Find where the given text appears and provide that cell's center as [x, y] coordinate. 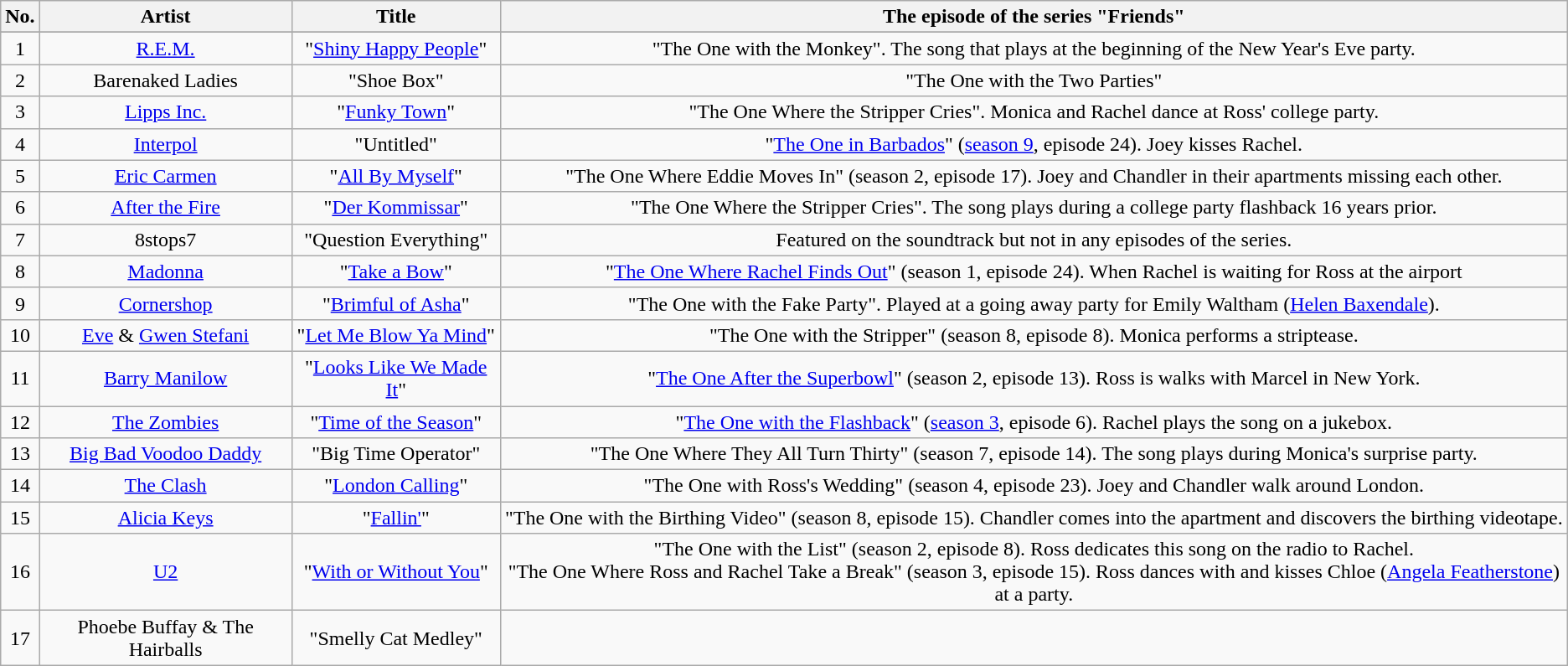
Big Bad Voodoo Daddy [166, 454]
Eve & Gwen Stefani [166, 335]
"The One Where They All Turn Thirty" (season 7, episode 14). The song plays during Monica's surprise party. [1034, 454]
R.E.M. [166, 49]
Alicia Keys [166, 518]
Lipps Inc. [166, 112]
"Shoe Box" [395, 80]
Madonna [166, 271]
"The One with the Stripper" (season 8, episode 8). Monica performs a striptease. [1034, 335]
"Der Kommissar" [395, 208]
"Big Time Operator" [395, 454]
"Fallin'" [395, 518]
No. [20, 17]
Interpol [166, 144]
"Take a Bow" [395, 271]
"Smelly Cat Medley" [395, 638]
"The One with the Monkey". The song that plays at the beginning of the New Year's Eve party. [1034, 49]
11 [20, 379]
The episode of the series "Friends" [1034, 17]
Featured on the soundtrack but not in any episodes of the series. [1034, 240]
"Untitled" [395, 144]
8 [20, 271]
Artist [166, 17]
3 [20, 112]
"Question Everything" [395, 240]
1 [20, 49]
17 [20, 638]
"The One with the Two Parties" [1034, 80]
"The One in Barbados" (season 9, episode 24). Joey kisses Rachel. [1034, 144]
"The One After the Superbowl" (season 2, episode 13). Ross is walks with Marcel in New York. [1034, 379]
"The One with Ross's Wedding" (season 4, episode 23). Joey and Chandler walk around London. [1034, 486]
6 [20, 208]
"Let Me Blow Ya Mind" [395, 335]
9 [20, 303]
14 [20, 486]
7 [20, 240]
8stops7 [166, 240]
4 [20, 144]
"The One Where Eddie Moves In" (season 2, episode 17). Joey and Chandler in their apartments missing each other. [1034, 176]
"The One with the Flashback" (season 3, episode 6). Rachel plays the song on a jukebox. [1034, 421]
"London Calling" [395, 486]
Cornershop [166, 303]
12 [20, 421]
"Shiny Happy People" [395, 49]
"Brimful of Asha" [395, 303]
"With or Without You" [395, 572]
Phoebe Buffay & The Hairballs [166, 638]
The Zombies [166, 421]
The Clash [166, 486]
"The One Where the Stripper Cries". Monica and Rachel dance at Ross' college party. [1034, 112]
Title [395, 17]
5 [20, 176]
"Funky Town" [395, 112]
After the Fire [166, 208]
15 [20, 518]
Barry Manilow [166, 379]
"Looks Like We Made It" [395, 379]
10 [20, 335]
U2 [166, 572]
2 [20, 80]
"The One Where the Stripper Cries". The song plays during a college party flashback 16 years prior. [1034, 208]
"The One with the Birthing Video" (season 8, episode 15). Chandler comes into the apartment and discovers the birthing videotape. [1034, 518]
Barenaked Ladies [166, 80]
16 [20, 572]
"Time of the Season" [395, 421]
13 [20, 454]
"The One with the Fake Party". Played at a going away party for Emily Waltham (Helen Baxendale). [1034, 303]
"The One Where Rachel Finds Out" (season 1, episode 24). When Rachel is waiting for Ross at the airport [1034, 271]
"All By Myself" [395, 176]
Eric Carmen [166, 176]
